Search for the cell housing the specified text and yield its (X, Y) center coordinate. 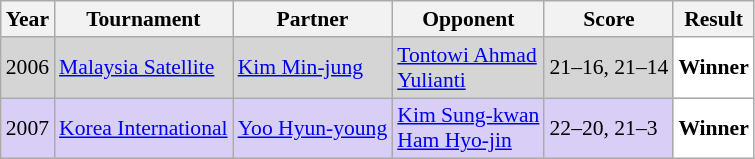
Year (28, 19)
Result (714, 19)
2006 (28, 68)
Malaysia Satellite (144, 68)
21–16, 21–14 (608, 68)
Tournament (144, 19)
Yoo Hyun-young (313, 128)
Score (608, 19)
Kim Sung-kwan Ham Hyo-jin (468, 128)
Kim Min-jung (313, 68)
Tontowi Ahmad Yulianti (468, 68)
2007 (28, 128)
Opponent (468, 19)
22–20, 21–3 (608, 128)
Korea International (144, 128)
Partner (313, 19)
